Capture the cell that displays the provided text and extract its [X, Y] central coordinate. 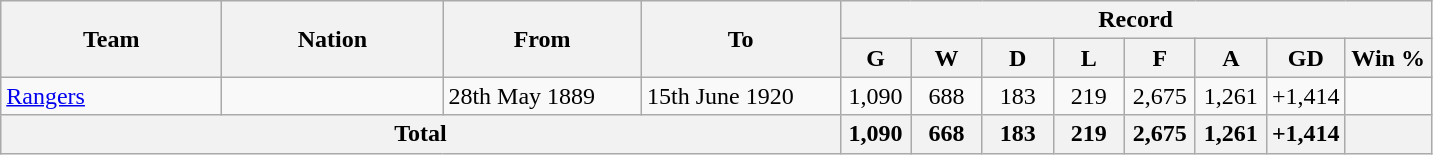
G [876, 58]
From [542, 39]
15th June 1920 [740, 96]
Nation [332, 39]
W [946, 58]
A [1230, 58]
Rangers [112, 96]
L [1088, 58]
To [740, 39]
Win % [1388, 58]
668 [946, 134]
Record [1136, 20]
Team [112, 39]
688 [946, 96]
GD [1306, 58]
D [1018, 58]
Total [420, 134]
F [1160, 58]
28th May 1889 [542, 96]
